Capture the cell that displays the provided text and extract its (X, Y) central coordinate. 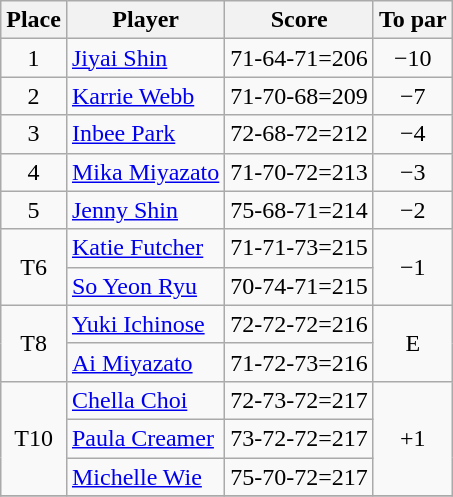
Player (145, 20)
Jenny Shin (145, 210)
−2 (412, 210)
Mika Miyazato (145, 172)
T6 (34, 267)
Chella Choi (145, 400)
Score (300, 20)
E (412, 343)
75-68-71=214 (300, 210)
Place (34, 20)
71-71-73=215 (300, 248)
−10 (412, 58)
70-74-71=215 (300, 286)
Michelle Wie (145, 477)
T8 (34, 343)
Ai Miyazato (145, 362)
−7 (412, 96)
−3 (412, 172)
71-64-71=206 (300, 58)
72-68-72=212 (300, 134)
Katie Futcher (145, 248)
Yuki Ichinose (145, 324)
72-72-72=216 (300, 324)
−4 (412, 134)
Inbee Park (145, 134)
−1 (412, 267)
73-72-72=217 (300, 438)
5 (34, 210)
71-70-72=213 (300, 172)
71-72-73=216 (300, 362)
1 (34, 58)
72-73-72=217 (300, 400)
71-70-68=209 (300, 96)
T10 (34, 438)
Paula Creamer (145, 438)
To par (412, 20)
3 (34, 134)
75-70-72=217 (300, 477)
4 (34, 172)
+1 (412, 438)
Karrie Webb (145, 96)
So Yeon Ryu (145, 286)
Jiyai Shin (145, 58)
2 (34, 96)
